Capture the cell that displays the provided text and extract its (X, Y) central coordinate. 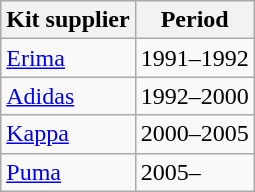
Puma (68, 172)
Erima (68, 58)
Period (194, 20)
2000–2005 (194, 134)
Adidas (68, 96)
1992–2000 (194, 96)
2005– (194, 172)
1991–1992 (194, 58)
Kit supplier (68, 20)
Kappa (68, 134)
